Return [X, Y] of the center of cell containing provided text 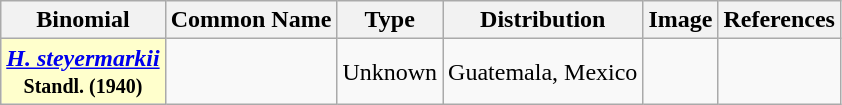
Distribution [543, 20]
Unknown [390, 72]
References [780, 20]
H. steyermarkiiStandl. (1940) [83, 72]
Image [680, 20]
Binomial [83, 20]
Type [390, 20]
Guatemala, Mexico [543, 72]
Common Name [251, 20]
